Detect which cell encompasses the target text, then output its (x, y) center coordinate. 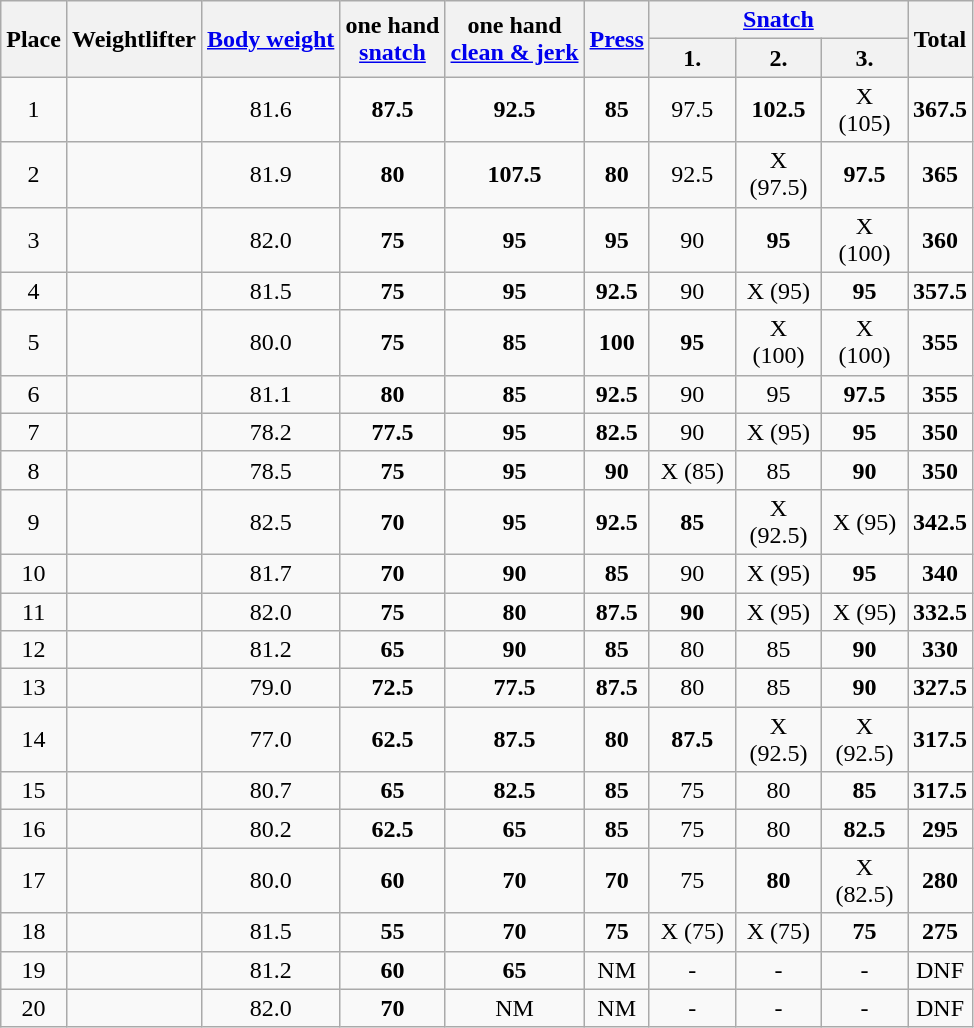
Snatch (778, 20)
80.7 (270, 791)
332.5 (940, 611)
Weightlifter (134, 39)
17 (34, 880)
100 (616, 342)
81.1 (270, 394)
360 (940, 240)
81.6 (270, 110)
342.5 (940, 522)
10 (34, 573)
9 (34, 522)
280 (940, 880)
one handclean & jerk (514, 39)
55 (392, 932)
16 (34, 829)
77.0 (270, 740)
12 (34, 650)
365 (940, 174)
327.5 (940, 688)
Body weight (270, 39)
X (85) (692, 470)
367.5 (940, 110)
79.0 (270, 688)
20 (34, 1008)
357.5 (940, 291)
78.5 (270, 470)
2 (34, 174)
1 (34, 110)
81.9 (270, 174)
102.5 (778, 110)
X (105) (864, 110)
Press (616, 39)
13 (34, 688)
15 (34, 791)
18 (34, 932)
1. (692, 58)
one handsnatch (392, 39)
107.5 (514, 174)
72.5 (392, 688)
2. (778, 58)
340 (940, 573)
3 (34, 240)
4 (34, 291)
19 (34, 970)
5 (34, 342)
295 (940, 829)
80.2 (270, 829)
8 (34, 470)
330 (940, 650)
Place (34, 39)
81.7 (270, 573)
6 (34, 394)
78.2 (270, 432)
X (82.5) (864, 880)
X (97.5) (778, 174)
275 (940, 932)
3. (864, 58)
7 (34, 432)
14 (34, 740)
Total (940, 39)
11 (34, 611)
